Provide the [x, y] coordinate of the cell's center where the given text is located.  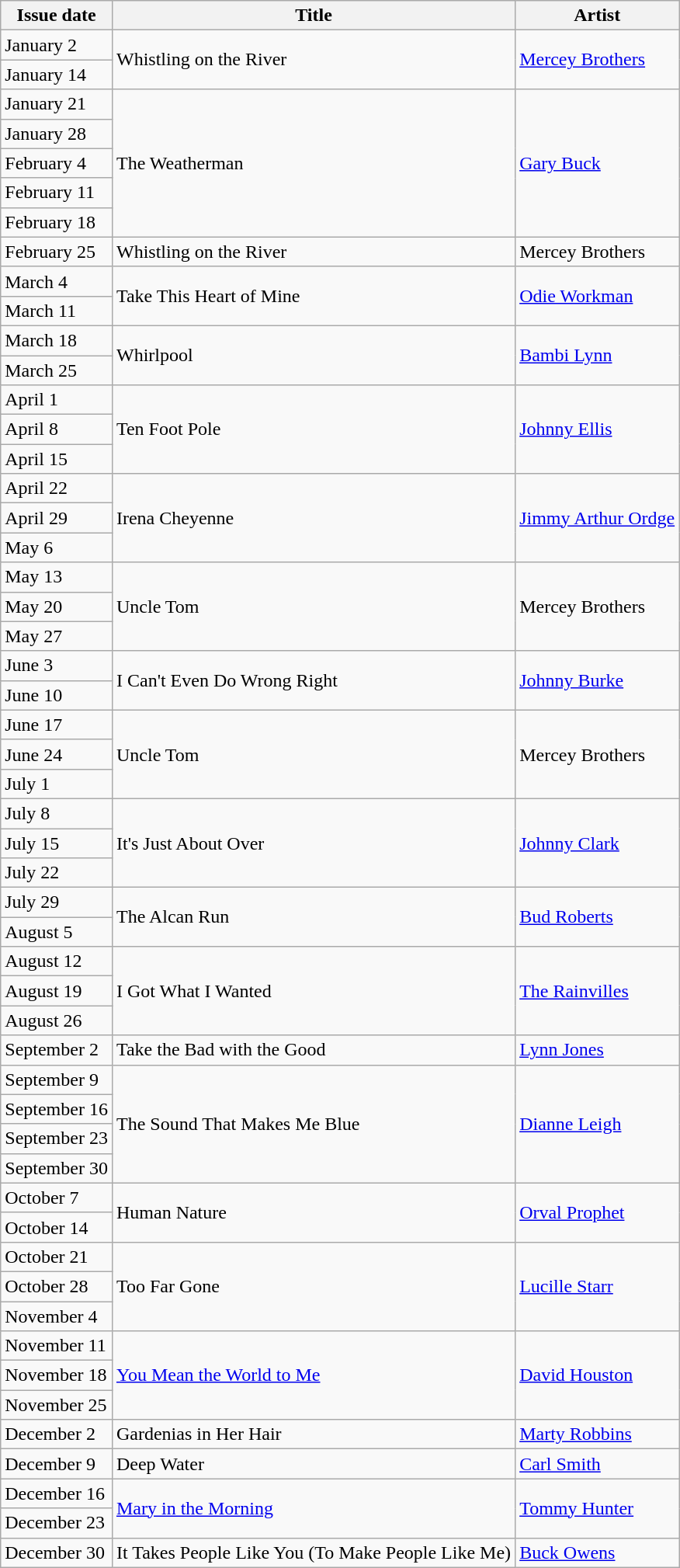
July 22 [57, 873]
Mary in the Morning [314, 1508]
Irena Cheyenne [314, 518]
Issue date [57, 16]
July 29 [57, 902]
May 27 [57, 636]
Carl Smith [598, 1464]
Ten Foot Pole [314, 429]
It Takes People Like You (To Make People Like Me) [314, 1552]
March 18 [57, 340]
November 18 [57, 1375]
September 30 [57, 1168]
October 14 [57, 1227]
Dianne Leigh [598, 1124]
Johnny Ellis [598, 429]
Lynn Jones [598, 1050]
It's Just About Over [314, 843]
August 5 [57, 932]
August 26 [57, 1020]
You Mean the World to Me [314, 1375]
Take the Bad with the Good [314, 1050]
Deep Water [314, 1464]
Gardenias in Her Hair [314, 1434]
December 23 [57, 1523]
Johnny Burke [598, 680]
February 25 [57, 252]
March 4 [57, 281]
January 14 [57, 75]
January 2 [57, 45]
December 30 [57, 1552]
Gary Buck [598, 163]
Tommy Hunter [598, 1508]
April 8 [57, 429]
Jimmy Arthur Ordge [598, 518]
Bud Roberts [598, 917]
December 2 [57, 1434]
November 25 [57, 1405]
November 4 [57, 1316]
January 28 [57, 134]
December 9 [57, 1464]
June 3 [57, 666]
Bambi Lynn [598, 355]
April 22 [57, 488]
October 7 [57, 1198]
Too Far Gone [314, 1286]
I Got What I Wanted [314, 991]
September 16 [57, 1109]
July 15 [57, 843]
Odie Workman [598, 296]
August 19 [57, 991]
I Can't Even Do Wrong Right [314, 680]
David Houston [598, 1375]
Johnny Clark [598, 843]
June 10 [57, 695]
August 12 [57, 961]
Lucille Starr [598, 1286]
February 18 [57, 222]
September 9 [57, 1080]
April 29 [57, 518]
March 25 [57, 370]
The Rainvilles [598, 991]
February 11 [57, 193]
The Weatherman [314, 163]
Marty Robbins [598, 1434]
October 21 [57, 1257]
July 8 [57, 813]
January 21 [57, 104]
September 2 [57, 1050]
May 13 [57, 577]
July 1 [57, 784]
April 1 [57, 400]
Artist [598, 16]
October 28 [57, 1286]
The Sound That Makes Me Blue [314, 1124]
February 4 [57, 163]
June 24 [57, 754]
Whirlpool [314, 355]
May 6 [57, 548]
Buck Owens [598, 1552]
May 20 [57, 607]
Human Nature [314, 1212]
April 15 [57, 459]
September 23 [57, 1139]
Title [314, 16]
December 16 [57, 1493]
March 11 [57, 311]
November 11 [57, 1346]
The Alcan Run [314, 917]
Orval Prophet [598, 1212]
Take This Heart of Mine [314, 296]
June 17 [57, 725]
